Pinpoint the cell where the given text exists, returning its (x, y) midpoint coordinate. 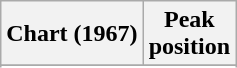
Peakposition (189, 34)
Chart (1967) (72, 34)
